Find where the given text appears and provide that cell's center as (X, Y) coordinate. 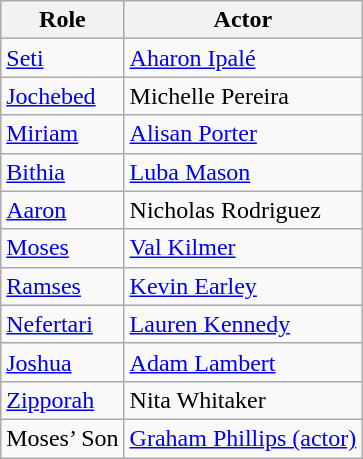
Role (62, 20)
Ramses (62, 286)
Nita Whitaker (243, 400)
Val Kilmer (243, 248)
Bithia (62, 172)
Aharon Ipalé (243, 58)
Michelle Pereira (243, 96)
Nefertari (62, 324)
Kevin Earley (243, 286)
Nicholas Rodriguez (243, 210)
Moses’ Son (62, 438)
Graham Phillips (actor) (243, 438)
Miriam (62, 134)
Actor (243, 20)
Seti (62, 58)
Alisan Porter (243, 134)
Aaron (62, 210)
Moses (62, 248)
Joshua (62, 362)
Lauren Kennedy (243, 324)
Luba Mason (243, 172)
Zipporah (62, 400)
Adam Lambert (243, 362)
Jochebed (62, 96)
